Return the (x, y) coordinate for the center point of the cell that contains the specified text.  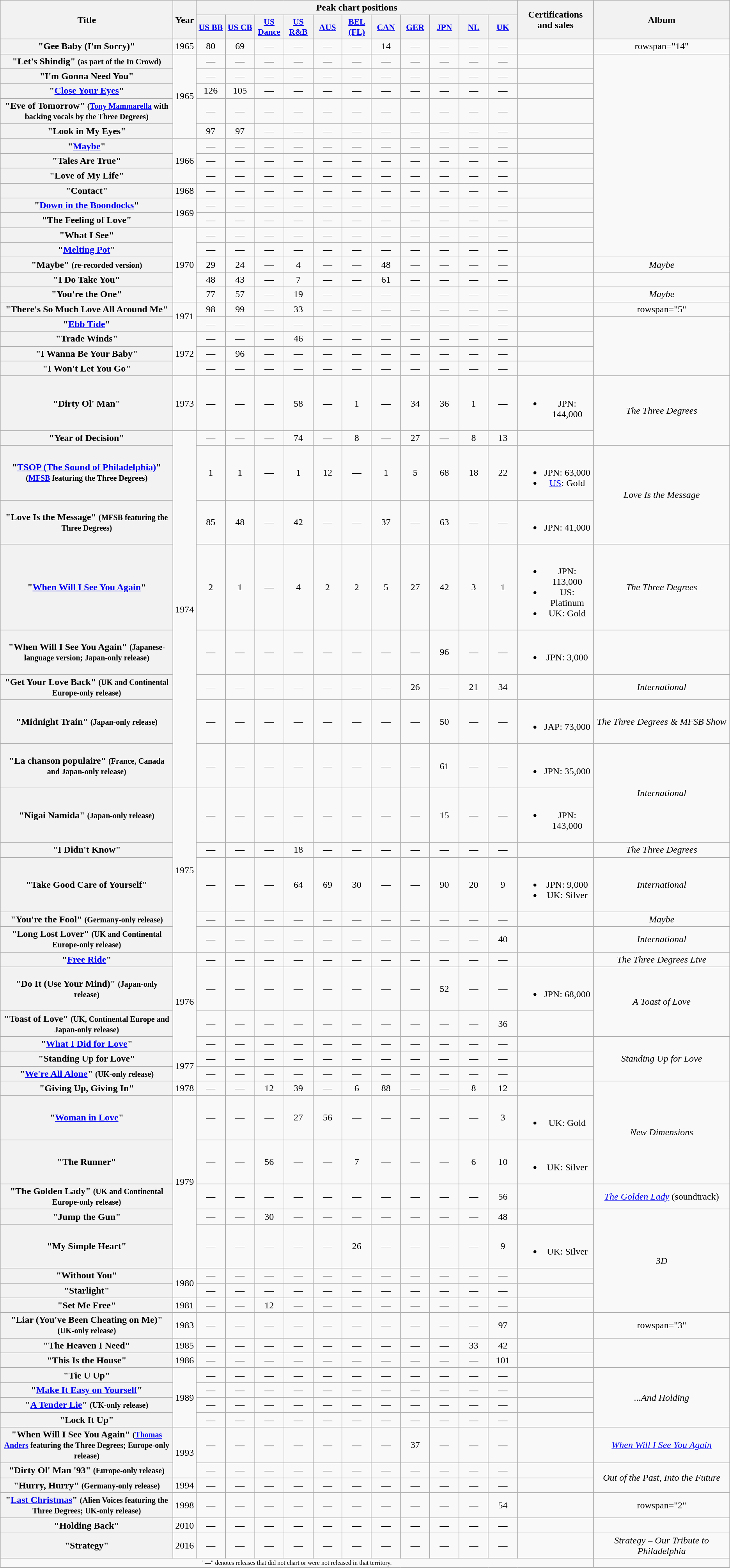
52 (445, 989)
A Toast of Love (661, 1002)
"A Tender Lie" (UK-only release) (87, 1405)
1983 (185, 1326)
"When Will I See You Again" (87, 587)
22 (503, 473)
1985 (185, 1345)
"Last Christmas" (Alien Voices featuring the Three Degrees; UK-only release) (87, 1506)
1986 (185, 1360)
US Dance (269, 27)
"I Didn't Know" (87, 850)
JAP: 73,000 (555, 722)
10 (503, 1162)
54 (503, 1506)
Album (661, 19)
GER (415, 27)
rowspan="2" (661, 1506)
1978 (185, 1088)
"Giving Up, Giving In" (87, 1088)
"When Will I See You Again" (Thomas Anders featuring the Three Degrees; Europe-only release) (87, 1445)
2010 (185, 1526)
"I Do Take You" (87, 280)
"Gee Baby (I'm Sorry)" (87, 46)
...And Holding (661, 1397)
"Starlight" (87, 1290)
Peak chart positions (357, 8)
JPN: 3,000 (555, 653)
"Tales Are True" (87, 161)
"Liar (You've Been Cheating on Me)" (UK-only release) (87, 1326)
58 (299, 403)
1975 (185, 870)
"Get Your Love Back" (UK and Continental Europe-only release) (87, 687)
101 (503, 1360)
Out of the Past, Into the Future (661, 1478)
Love Is the Message (661, 494)
"Holding Back" (87, 1526)
NL (473, 27)
"TSOP (The Sound of Philadelphia)" (MFSB featuring the Three Degrees) (87, 473)
74 (299, 438)
1971 (185, 317)
"We're All Alone" (UK-only release) (87, 1073)
"There's So Much Love All Around Me" (87, 309)
"—" denotes releases that did not chart or were not released in that territory. (297, 1563)
99 (240, 309)
"Eve of Tomorrow" (Tony Mammarella with backing vocals by the Three Degrees) (87, 111)
"Do It (Use Your Mind)" (Japan-only release) (87, 989)
rowspan="14" (661, 46)
1968 (185, 191)
"Close Your Eyes" (87, 91)
"Standing Up for Love" (87, 1058)
1981 (185, 1305)
"Free Ride" (87, 959)
"Tie U Up" (87, 1375)
When Will I See You Again (661, 1445)
50 (445, 722)
"Maybe" (87, 146)
"Toast of Love" (UK, Continental Europe and Japan-only release) (87, 1024)
Title (87, 19)
"When Will I See You Again" (Japanese-language version; Japan-only release) (87, 653)
20 (473, 885)
39 (299, 1088)
US R&B (299, 27)
"Without You" (87, 1276)
1998 (185, 1506)
JPN: 41,000 (555, 522)
JPN: 113,000US: PlatinumUK: Gold (555, 587)
105 (240, 91)
1994 (185, 1485)
"Maybe" (re-recorded version) (87, 265)
"Make It Easy on Yourself" (87, 1390)
2016 (185, 1545)
1976 (185, 1002)
126 (211, 91)
63 (445, 522)
1977 (185, 1066)
"Melting Pot" (87, 250)
"My Simple Heart" (87, 1246)
"Hurry, Hurry" (Germany-only release) (87, 1485)
The Golden Lady (soundtrack) (661, 1197)
"Contact" (87, 191)
"Down in the Boondocks" (87, 205)
Year (185, 19)
13 (503, 438)
1972 (185, 354)
"Lock It Up" (87, 1419)
1970 (185, 265)
57 (240, 294)
US BB (211, 27)
19 (299, 294)
98 (211, 309)
"La chanson populaire" (France, Canada and Japan-only release) (87, 766)
1974 (185, 609)
"Jump the Gun" (87, 1217)
"Look in My Eyes" (87, 131)
"Love Is the Message" (MFSB featuring the Three Degrees) (87, 522)
"Midnight Train" (Japan-only release) (87, 722)
29 (211, 265)
JPN: 144,000 (555, 403)
"Set Me Free" (87, 1305)
64 (299, 885)
JPN: 9,000UK: Silver (555, 885)
"What I Did for Love" (87, 1044)
14 (386, 46)
US CB (240, 27)
15 (445, 815)
1980 (185, 1283)
1989 (185, 1397)
UK: Gold (555, 1118)
"This Is the House" (87, 1360)
"I Won't Let You Go" (87, 368)
24 (240, 265)
AUS (328, 27)
68 (445, 473)
"Nigai Namida" (Japan-only release) (87, 815)
JPN: 68,000 (555, 989)
UK (503, 27)
"Dirty Ol' Man '93" (Europe-only release) (87, 1471)
1966 (185, 161)
JPN (445, 27)
"Strategy" (87, 1545)
The Three Degrees Live (661, 959)
"You're the Fool" (Germany-only release) (87, 919)
rowspan="5" (661, 309)
"The Runner" (87, 1162)
JPN: 63,000US: Gold (555, 473)
JPN: 143,000 (555, 815)
"Trade Winds" (87, 339)
Standing Up for Love (661, 1058)
Strategy – Our Tribute to Philadelphia (661, 1545)
1969 (185, 213)
80 (211, 46)
77 (211, 294)
"Let's Shindig" (as part of the In Crowd) (87, 61)
3D (661, 1261)
"I'm Gonna Need You" (87, 76)
"The Golden Lady" (UK and Continental Europe-only release) (87, 1197)
"The Heaven I Need" (87, 1345)
46 (299, 339)
1973 (185, 403)
"Take Good Care of Yourself" (87, 885)
BEL(FL) (356, 27)
JPN: 35,000 (555, 766)
"The Feeling of Love" (87, 220)
43 (240, 280)
"Long Lost Lover" (UK and Continental Europe-only release) (87, 940)
"Year of Decision" (87, 438)
"Ebb Tide" (87, 324)
88 (386, 1088)
1993 (185, 1453)
The Three Degrees & MFSB Show (661, 722)
"Woman in Love" (87, 1118)
CAN (386, 27)
21 (473, 687)
"You're the One" (87, 294)
Certificationsand sales (555, 19)
90 (445, 885)
40 (503, 940)
1979 (185, 1182)
"Dirty Ol' Man" (87, 403)
New Dimensions (661, 1133)
rowspan="3" (661, 1326)
"Love of My Life" (87, 175)
"What I See" (87, 235)
85 (211, 522)
"I Wanna Be Your Baby" (87, 354)
